Pinpoint the cell where the given text exists, returning its [X, Y] midpoint coordinate. 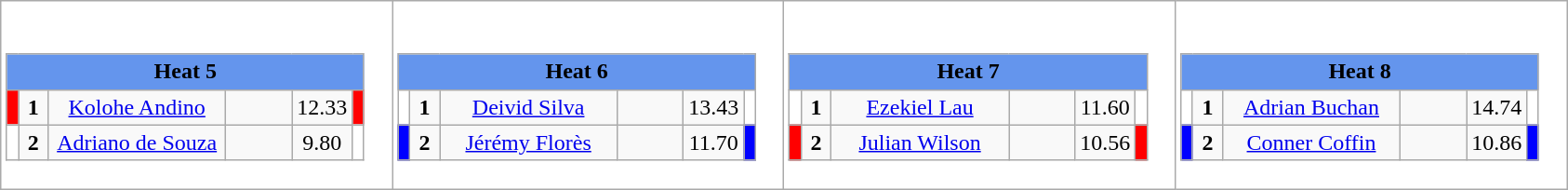
Heat 5 1 Kolohe Andino 12.33 2 Adriano de Souza 9.80 [197, 95]
Heat 7 1 Ezekiel Lau 11.60 2 Julian Wilson 10.56 [980, 95]
Heat 6 1 Deivid Silva 13.43 2 Jérémy Florès 11.70 [588, 95]
13.43 [714, 107]
Deivid Silva [528, 107]
12.33 [322, 107]
Heat 7 [968, 72]
11.70 [714, 142]
Adrian Buchan [1311, 107]
Julian Wilson [921, 142]
Conner Coffin [1311, 142]
Heat 5 [185, 72]
Kolohe Andino [138, 107]
Ezekiel Lau [921, 107]
10.86 [1497, 142]
Adriano de Souza [138, 142]
14.74 [1497, 107]
Heat 8 [1360, 72]
Jérémy Florès [528, 142]
9.80 [322, 142]
Heat 8 1 Adrian Buchan 14.74 2 Conner Coffin 10.86 [1371, 95]
11.60 [1105, 107]
10.56 [1105, 142]
Heat 6 [577, 72]
